Provide the (x, y) coordinate of the cell's center where the given text is located.  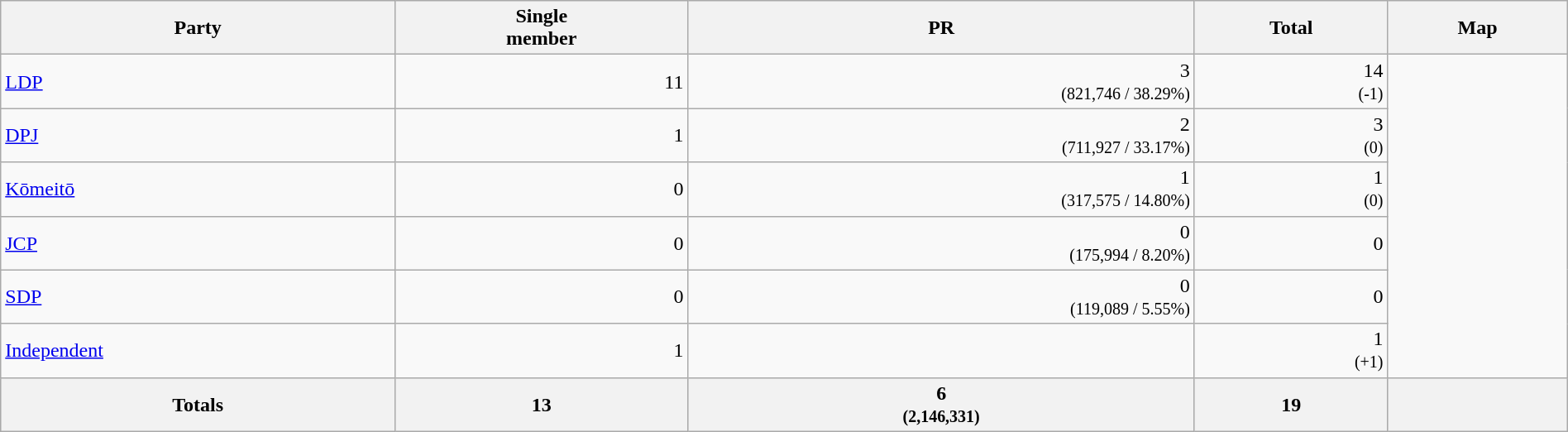
Singlemember (542, 28)
3(821,746 / 38.29%) (941, 81)
14(-1) (1291, 81)
PR (941, 28)
13 (542, 404)
2(711,927 / 33.17%) (941, 136)
DPJ (198, 136)
0(119,089 / 5.55%) (941, 296)
3(0) (1291, 136)
1(0) (1291, 189)
19 (1291, 404)
1(+1) (1291, 351)
Party (198, 28)
Total (1291, 28)
1(317,575 / 14.80%) (941, 189)
6(2,146,331) (941, 404)
Independent (198, 351)
0(175,994 / 8.20%) (941, 243)
Map (1477, 28)
Totals (198, 404)
LDP (198, 81)
Kōmeitō (198, 189)
11 (542, 81)
SDP (198, 296)
JCP (198, 243)
